Find where the given text appears and provide that cell's center as [x, y] coordinate. 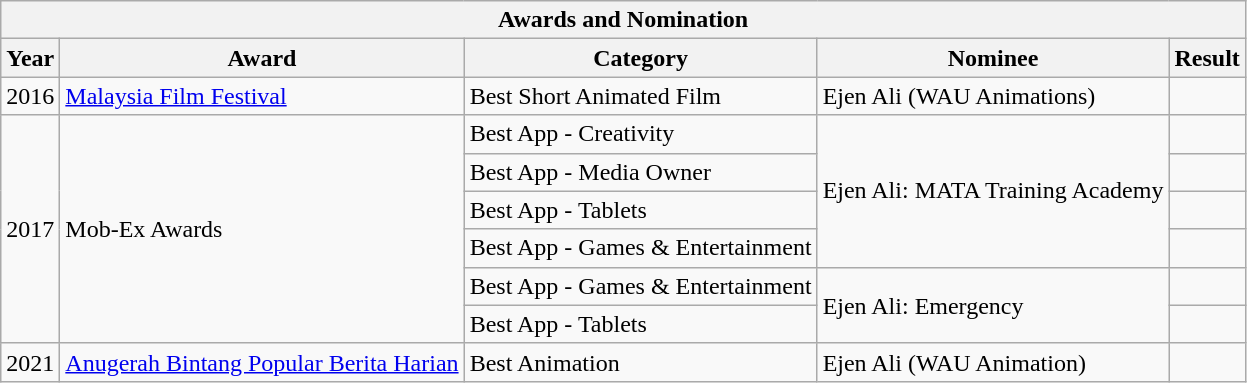
Malaysia Film Festival [262, 96]
Ejen Ali (WAU Animations) [993, 96]
Year [30, 58]
2016 [30, 96]
Nominee [993, 58]
Best Animation [640, 362]
Award [262, 58]
Ejen Ali: Emergency [993, 305]
Best App - Media Owner [640, 172]
Mob-Ex Awards [262, 229]
Best Short Animated Film [640, 96]
Ejen Ali: MATA Training Academy [993, 191]
Anugerah Bintang Popular Berita Harian [262, 362]
2017 [30, 229]
Result [1207, 58]
Ejen Ali (WAU Animation) [993, 362]
2021 [30, 362]
Best App - Creativity [640, 134]
Awards and Nomination [624, 20]
Category [640, 58]
